Provide the [X, Y] coordinate of the cell's center where the given text is located.  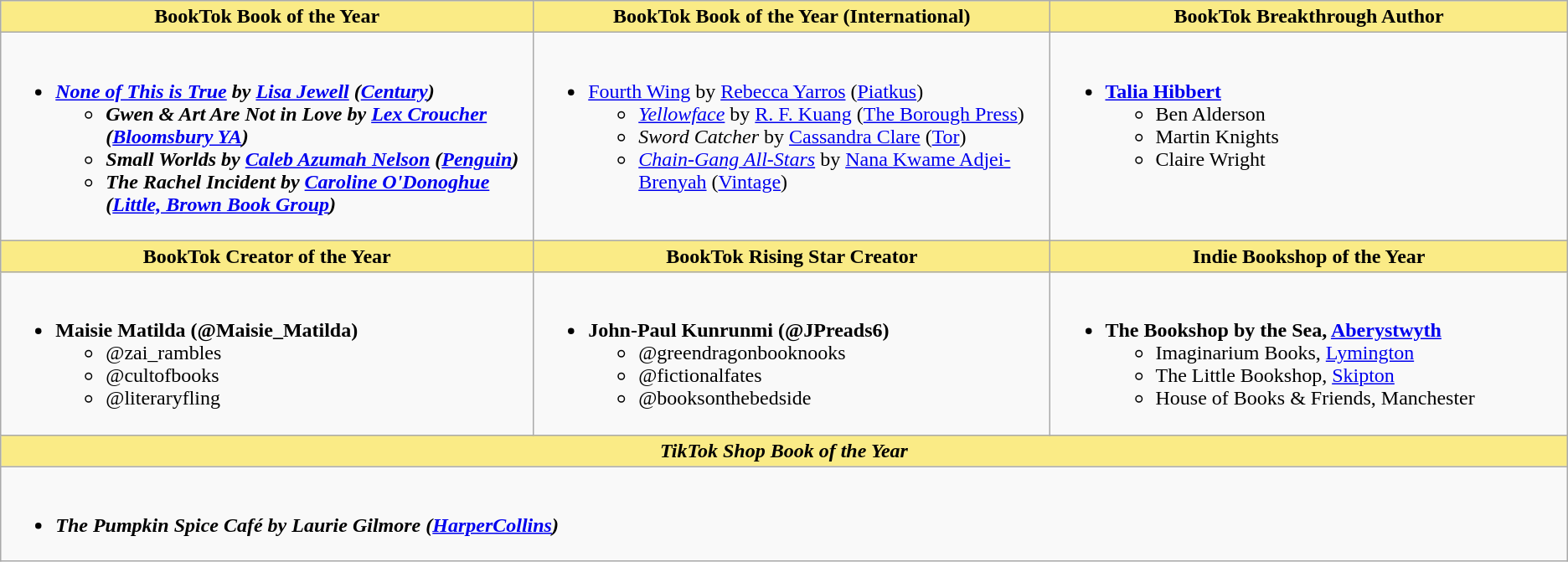
BookTok Book of the Year (International) [792, 17]
BookTok Creator of the Year [267, 256]
The Bookshop by the Sea, AberystwythImaginarium Books, LymingtonThe Little Bookshop, SkiptonHouse of Books & Friends, Manchester [1308, 353]
The Pumpkin Spice Café by Laurie Gilmore (HarperCollins) [784, 514]
BookTok Rising Star Creator [792, 256]
Indie Bookshop of the Year [1308, 256]
TikTok Shop Book of the Year [784, 451]
BookTok Book of the Year [267, 17]
Maisie Matilda (@Maisie_Matilda)@zai_rambles@cultofbooks@literaryfling [267, 353]
BookTok Breakthrough Author [1308, 17]
Talia HibbertBen AldersonMartin KnightsClaire Wright [1308, 137]
John-Paul Kunrunmi (@JPreads6)@greendragonbooknooks@fictionalfates@booksonthebedside [792, 353]
